Find where the given text appears and provide that cell's center as (x, y) coordinate. 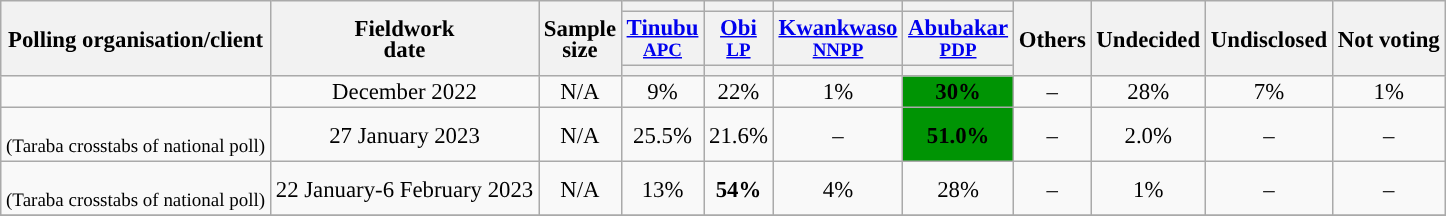
Samplesize (580, 38)
13% (662, 189)
54% (738, 189)
4% (838, 189)
51.0% (958, 135)
27 January 2023 (404, 135)
22 January-6 February 2023 (404, 189)
9% (662, 92)
AbubakarPDP (958, 39)
TinubuAPC (662, 39)
Undecided (1148, 38)
22% (738, 92)
ObiLP (738, 39)
Undisclosed (1268, 38)
7% (1268, 92)
KwankwasoNNPP (838, 39)
Not voting (1389, 38)
Fieldworkdate (404, 38)
30% (958, 92)
Others (1052, 38)
Polling organisation/client (136, 38)
21.6% (738, 135)
December 2022 (404, 92)
25.5% (662, 135)
2.0% (1148, 135)
